Return the [X, Y] coordinate for the center point of the cell that contains the specified text.  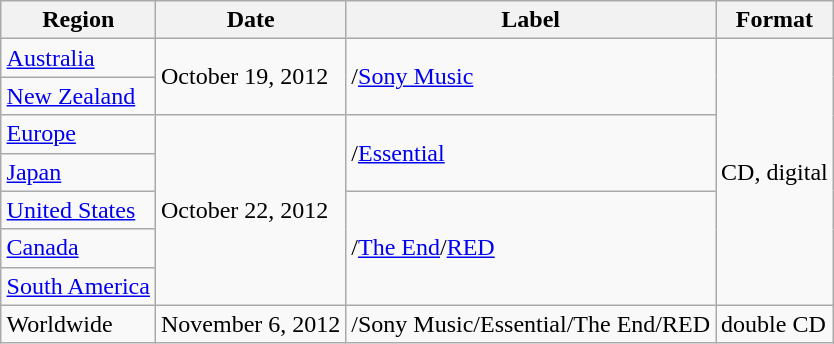
Europe [78, 134]
Region [78, 20]
/Essential [531, 153]
October 22, 2012 [250, 210]
/Sony Music/Essential/The End/RED [531, 324]
Japan [78, 172]
October 19, 2012 [250, 77]
Format [775, 20]
United States [78, 210]
Canada [78, 248]
New Zealand [78, 96]
November 6, 2012 [250, 324]
/The End/RED [531, 248]
double CD [775, 324]
Date [250, 20]
Australia [78, 58]
Worldwide [78, 324]
/Sony Music [531, 77]
South America [78, 286]
Label [531, 20]
CD, digital [775, 172]
